Pinpoint the cell where the given text exists, returning its (x, y) midpoint coordinate. 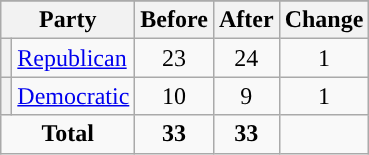
Before (174, 20)
Party (68, 20)
Republican (74, 58)
After (246, 20)
Democratic (74, 96)
10 (174, 96)
Total (68, 134)
9 (246, 96)
Change (324, 20)
23 (174, 58)
24 (246, 58)
